Detect which cell encompasses the target text, then output its [x, y] center coordinate. 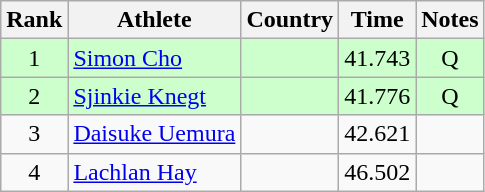
41.776 [378, 96]
Notes [450, 20]
42.621 [378, 134]
Lachlan Hay [154, 172]
Simon Cho [154, 58]
3 [34, 134]
Athlete [154, 20]
1 [34, 58]
Daisuke Uemura [154, 134]
2 [34, 96]
46.502 [378, 172]
41.743 [378, 58]
Rank [34, 20]
Country [290, 20]
4 [34, 172]
Time [378, 20]
Sjinkie Knegt [154, 96]
